Determine the (x, y) coordinate at the center of the cell enclosing the given text.  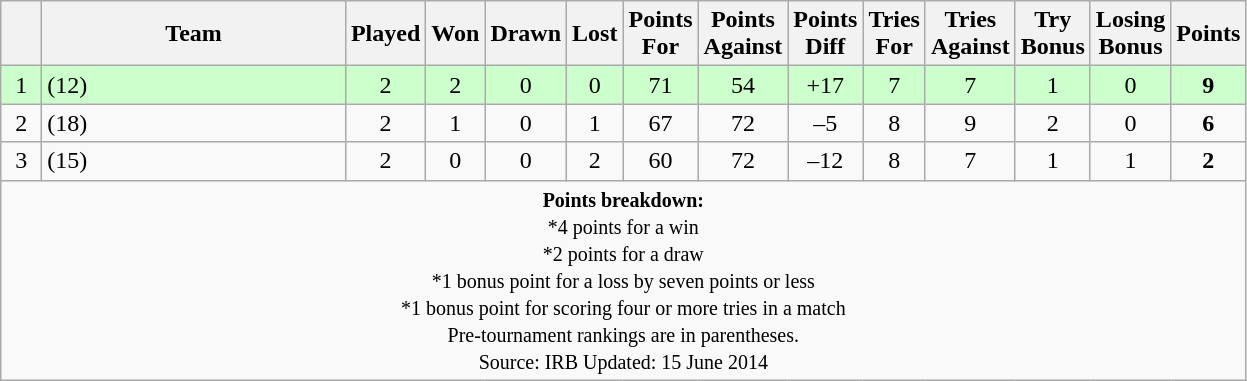
67 (660, 123)
Drawn (526, 34)
6 (1208, 123)
Losing Bonus (1130, 34)
Lost (595, 34)
(15) (194, 161)
Played (385, 34)
Points For (660, 34)
60 (660, 161)
–12 (826, 161)
3 (22, 161)
(18) (194, 123)
Points Diff (826, 34)
Points (1208, 34)
Team (194, 34)
Won (456, 34)
–5 (826, 123)
+17 (826, 85)
54 (743, 85)
Tries For (894, 34)
(12) (194, 85)
Try Bonus (1052, 34)
Tries Against (970, 34)
71 (660, 85)
Points Against (743, 34)
